Search for the cell housing the specified text and yield its (X, Y) center coordinate. 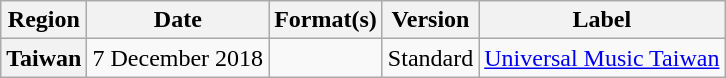
Version (430, 20)
Region (44, 20)
Format(s) (326, 20)
Universal Music Taiwan (602, 58)
Label (602, 20)
7 December 2018 (178, 58)
Taiwan (44, 58)
Standard (430, 58)
Date (178, 20)
